Find where the given text appears and provide that cell's center as (x, y) coordinate. 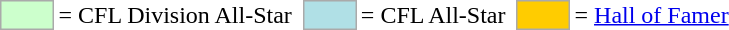
= CFL Division All-Star (175, 15)
= CFL All-Star (433, 15)
